Capture the cell that displays the provided text and extract its (X, Y) central coordinate. 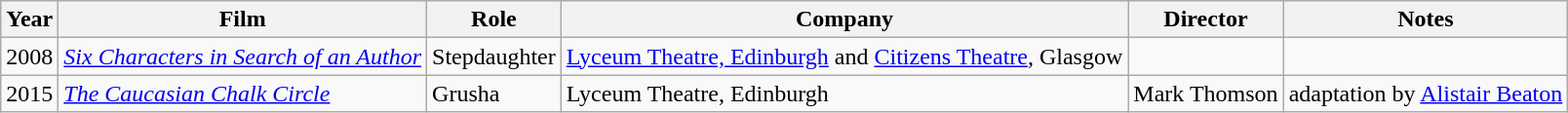
Notes (1426, 19)
Film (243, 19)
Director (1205, 19)
Lyceum Theatre, Edinburgh and Citizens Theatre, Glasgow (844, 56)
adaptation by Alistair Beaton (1426, 94)
Company (844, 19)
Lyceum Theatre, Edinburgh (844, 94)
Mark Thomson (1205, 94)
The Caucasian Chalk Circle (243, 94)
Year (29, 19)
Role (494, 19)
2008 (29, 56)
Stepdaughter (494, 56)
2015 (29, 94)
Six Characters in Search of an Author (243, 56)
Grusha (494, 94)
